Identify which cell holds the provided text, then report its (x, y) central coordinate. 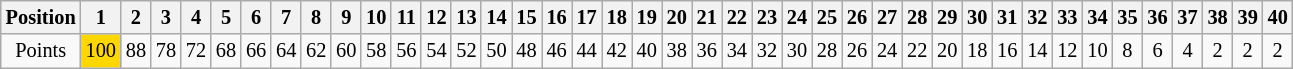
1 (101, 17)
52 (466, 51)
15 (527, 17)
29 (947, 17)
Position (41, 17)
56 (406, 51)
11 (406, 17)
23 (767, 17)
48 (527, 51)
13 (466, 17)
3 (166, 17)
60 (346, 51)
66 (256, 51)
27 (887, 17)
50 (496, 51)
Points (41, 51)
37 (1188, 17)
88 (136, 51)
39 (1248, 17)
42 (617, 51)
100 (101, 51)
68 (226, 51)
72 (196, 51)
62 (316, 51)
35 (1127, 17)
44 (587, 51)
7 (286, 17)
78 (166, 51)
33 (1067, 17)
31 (1007, 17)
17 (587, 17)
19 (647, 17)
25 (827, 17)
64 (286, 51)
54 (436, 51)
46 (557, 51)
5 (226, 17)
58 (376, 51)
21 (707, 17)
9 (346, 17)
